Find where the given text appears and provide that cell's center as (x, y) coordinate. 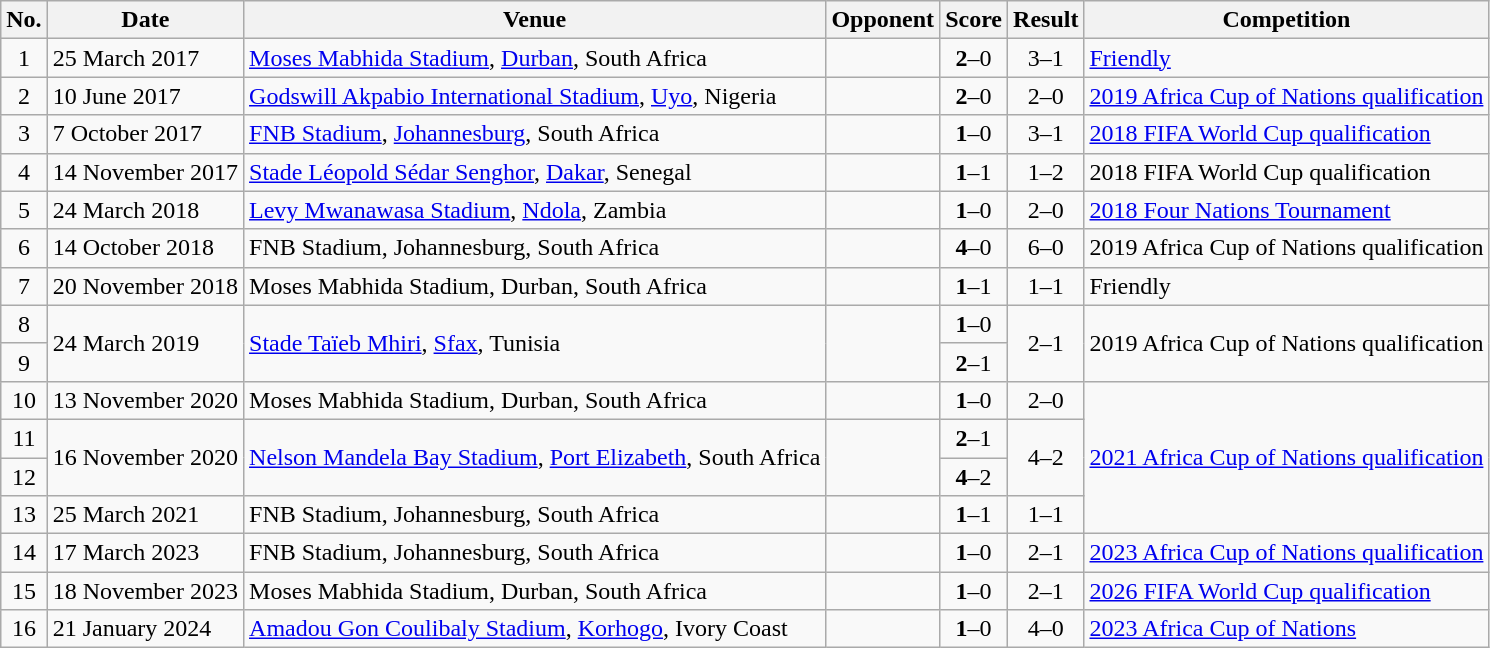
17 March 2023 (145, 553)
11 (24, 438)
16 November 2020 (145, 457)
2023 Africa Cup of Nations (1286, 629)
16 (24, 629)
1–2 (1046, 172)
12 (24, 477)
Nelson Mandela Bay Stadium, Port Elizabeth, South Africa (535, 457)
13 (24, 515)
10 June 2017 (145, 96)
6–0 (1046, 248)
Stade Taïeb Mhiri, Sfax, Tunisia (535, 343)
13 November 2020 (145, 400)
25 March 2017 (145, 58)
2023 Africa Cup of Nations qualification (1286, 553)
9 (24, 362)
Venue (535, 20)
2 (24, 96)
10 (24, 400)
20 November 2018 (145, 286)
2021 Africa Cup of Nations qualification (1286, 457)
14 (24, 553)
2026 FIFA World Cup qualification (1286, 591)
25 March 2021 (145, 515)
6 (24, 248)
Levy Mwanawasa Stadium, Ndola, Zambia (535, 210)
4 (24, 172)
No. (24, 20)
1 (24, 58)
15 (24, 591)
Score (974, 20)
Result (1046, 20)
Opponent (883, 20)
24 March 2018 (145, 210)
3 (24, 134)
Amadou Gon Coulibaly Stadium, Korhogo, Ivory Coast (535, 629)
Competition (1286, 20)
Godswill Akpabio International Stadium, Uyo, Nigeria (535, 96)
2018 Four Nations Tournament (1286, 210)
21 January 2024 (145, 629)
Date (145, 20)
Stade Léopold Sédar Senghor, Dakar, Senegal (535, 172)
7 (24, 286)
5 (24, 210)
8 (24, 324)
7 October 2017 (145, 134)
18 November 2023 (145, 591)
14 November 2017 (145, 172)
14 October 2018 (145, 248)
24 March 2019 (145, 343)
